Provide the [X, Y] coordinate of the cell's center where the given text is located.  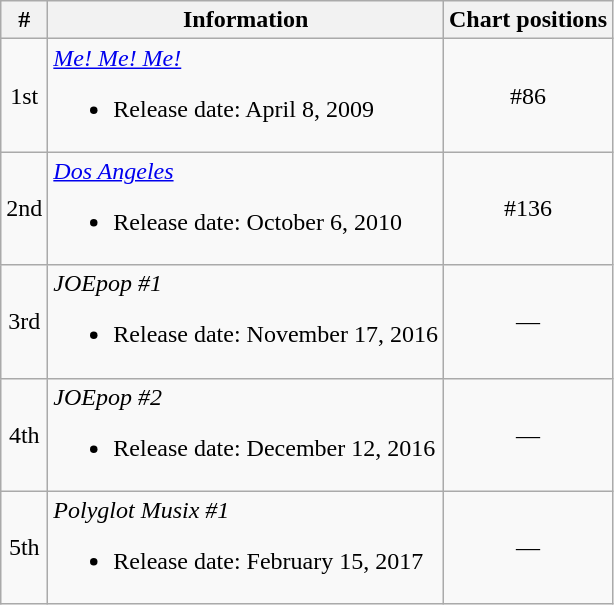
#86 [528, 96]
# [24, 20]
Information [246, 20]
Chart positions [528, 20]
Me! Me! Me!Release date: April 8, 2009 [246, 96]
3rd [24, 322]
JOEpop #1Release date: November 17, 2016 [246, 322]
#136 [528, 208]
Polyglot Musix #1Release date: February 15, 2017 [246, 548]
JOEpop #2Release date: December 12, 2016 [246, 434]
4th [24, 434]
5th [24, 548]
1st [24, 96]
2nd [24, 208]
Dos AngelesRelease date: October 6, 2010 [246, 208]
